Capture the cell that displays the provided text and extract its [x, y] central coordinate. 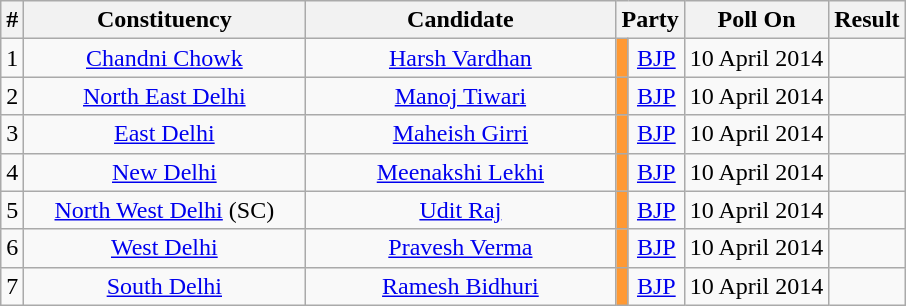
3 [12, 134]
South Delhi [164, 286]
4 [12, 172]
2 [12, 96]
Pravesh Verma [460, 248]
Result [867, 20]
Ramesh Bidhuri [460, 286]
Manoj Tiwari [460, 96]
North East Delhi [164, 96]
Poll On [756, 20]
5 [12, 210]
East Delhi [164, 134]
1 [12, 58]
Meenakshi Lekhi [460, 172]
Maheish Girri [460, 134]
New Delhi [164, 172]
West Delhi [164, 248]
6 [12, 248]
Candidate [460, 20]
North West Delhi (SC) [164, 210]
Party [650, 20]
Udit Raj [460, 210]
7 [12, 286]
Chandni Chowk [164, 58]
Constituency [164, 20]
# [12, 20]
Harsh Vardhan [460, 58]
